Output the (X, Y) coordinate of the center of the cell containing the given text.  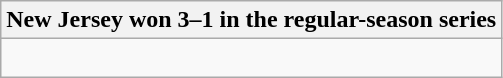
New Jersey won 3–1 in the regular-season series (252, 20)
